For the text-containing cell, return its midpoint in (x, y) coordinate format. 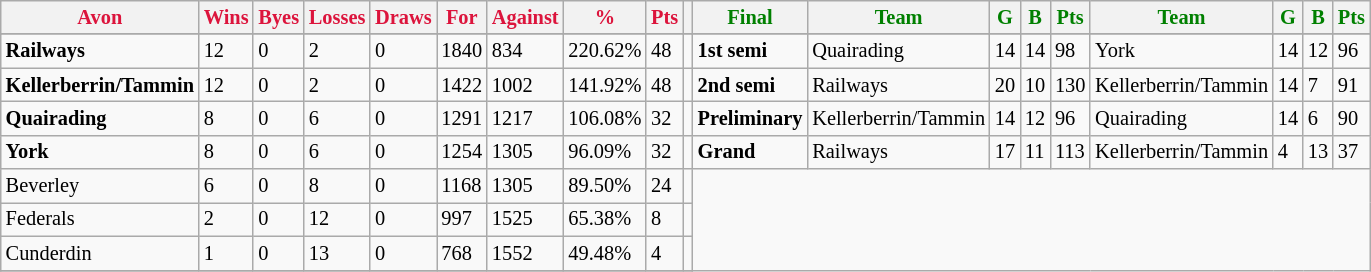
1002 (526, 85)
106.08% (604, 118)
37 (1352, 152)
1422 (462, 85)
130 (1070, 85)
Final (750, 17)
2nd semi (750, 85)
Wins (226, 17)
98 (1070, 51)
Draws (403, 17)
20 (1005, 85)
% (604, 17)
49.48% (604, 253)
Avon (100, 17)
90 (1352, 118)
7 (1318, 85)
Beverley (100, 186)
24 (664, 186)
997 (462, 219)
1291 (462, 118)
Against (526, 17)
Preliminary (750, 118)
1840 (462, 51)
Cunderdin (100, 253)
11 (1035, 152)
1552 (526, 253)
113 (1070, 152)
91 (1352, 85)
Byes (278, 17)
65.38% (604, 219)
96.09% (604, 152)
1217 (526, 118)
89.50% (604, 186)
Losses (337, 17)
17 (1005, 152)
10 (1035, 85)
834 (526, 51)
Federals (100, 219)
1168 (462, 186)
220.62% (604, 51)
141.92% (604, 85)
1 (226, 253)
1st semi (750, 51)
1254 (462, 152)
1525 (526, 219)
For (462, 17)
768 (462, 253)
Grand (750, 152)
